Output the (X, Y) coordinate of the center of the cell containing the given text.  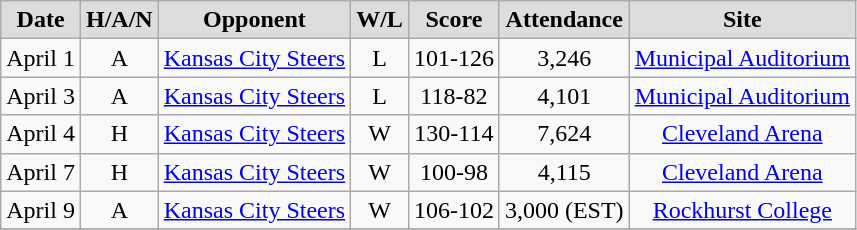
4,115 (564, 172)
Attendance (564, 20)
Rockhurst College (742, 210)
3,246 (564, 58)
W/L (380, 20)
Date (41, 20)
H/A/N (119, 20)
April 7 (41, 172)
101-126 (454, 58)
3,000 (EST) (564, 210)
4,101 (564, 96)
April 1 (41, 58)
Opponent (254, 20)
April 3 (41, 96)
106-102 (454, 210)
Score (454, 20)
April 4 (41, 134)
April 9 (41, 210)
7,624 (564, 134)
130-114 (454, 134)
Site (742, 20)
118-82 (454, 96)
100-98 (454, 172)
